Search for the cell housing the specified text and yield its [x, y] center coordinate. 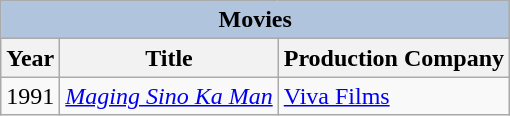
1991 [30, 96]
Movies [256, 20]
Title [169, 58]
Year [30, 58]
Viva Films [394, 96]
Maging Sino Ka Man [169, 96]
Production Company [394, 58]
